Provide the [X, Y] coordinate of the cell's center where the given text is located.  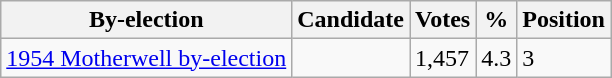
3 [564, 58]
Position [564, 20]
Votes [443, 20]
4.3 [496, 58]
1954 Motherwell by-election [146, 58]
By-election [146, 20]
Candidate [351, 20]
1,457 [443, 58]
% [496, 20]
